For the text-containing cell, return its midpoint in [X, Y] coordinate format. 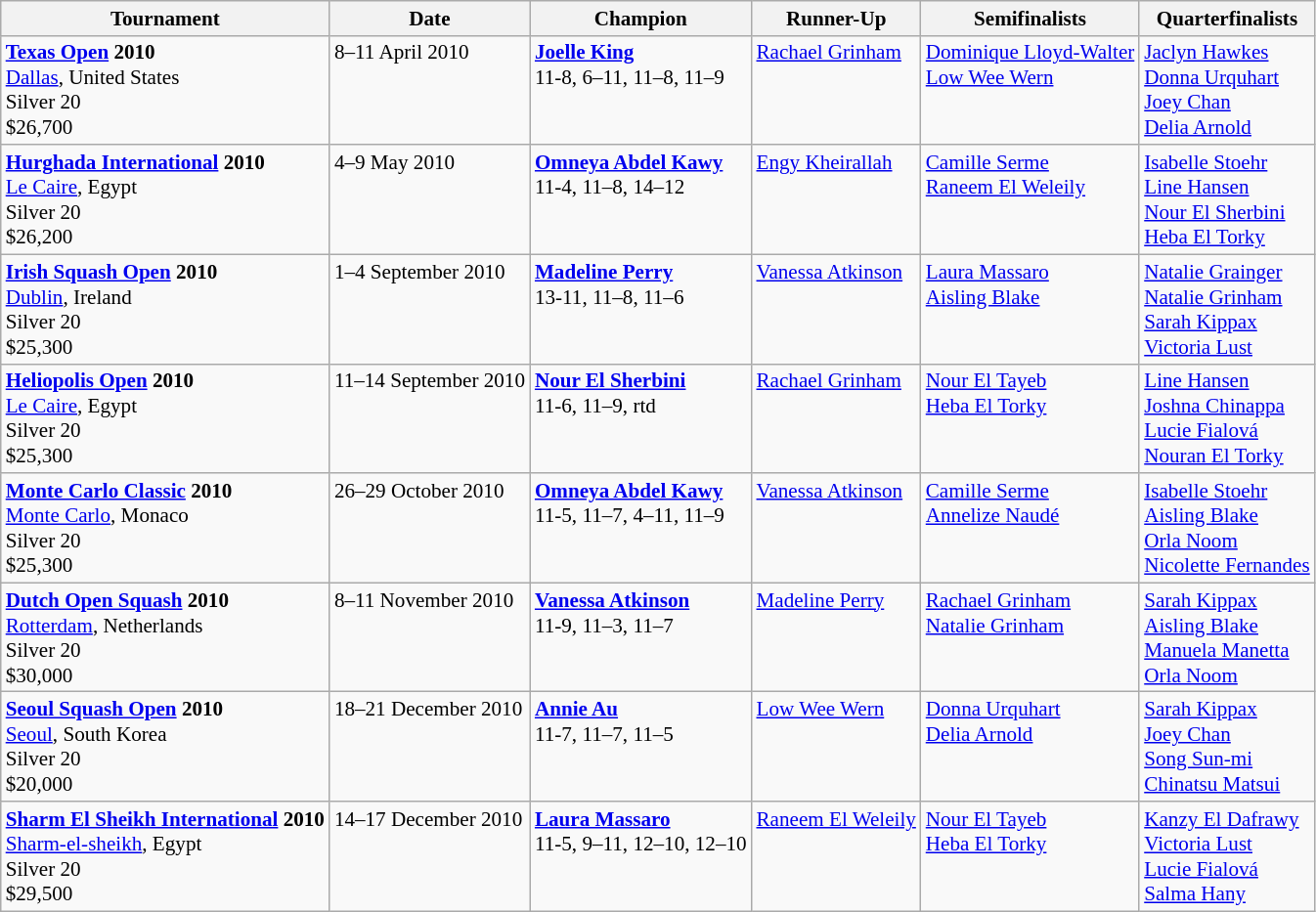
Kanzy El Dafrawy Victoria Lust Lucie Fialová Salma Hany [1226, 856]
26–29 October 2010 [430, 528]
Nour El Sherbini11-6, 11–9, rtd [641, 418]
Quarterfinalists [1226, 18]
Jaclyn Hawkes Donna Urquhart Joey Chan Delia Arnold [1226, 90]
Dominique Lloyd-Walter Low Wee Wern [1031, 90]
Dutch Open Squash 2010 Rotterdam, NetherlandsSilver 20$30,000 [165, 637]
Semifinalists [1031, 18]
Sarah Kippax Aisling Blake Manuela Manetta Orla Noom [1226, 637]
Camille Serme Annelize Naudé [1031, 528]
Raneem El Weleily [837, 856]
11–14 September 2010 [430, 418]
4–9 May 2010 [430, 199]
Line Hansen Joshna Chinappa Lucie Fialová Nouran El Torky [1226, 418]
14–17 December 2010 [430, 856]
Madeline Perry [837, 637]
Engy Kheirallah [837, 199]
Irish Squash Open 2010 Dublin, IrelandSilver 20$25,300 [165, 309]
8–11 April 2010 [430, 90]
Champion [641, 18]
Laura Massaro Aisling Blake [1031, 309]
Isabelle Stoehr Aisling Blake Orla Noom Nicolette Fernandes [1226, 528]
Hurghada International 2010 Le Caire, EgyptSilver 20$26,200 [165, 199]
Annie Au11-7, 11–7, 11–5 [641, 747]
Heliopolis Open 2010 Le Caire, EgyptSilver 20$25,300 [165, 418]
Donna Urquhart Delia Arnold [1031, 747]
Seoul Squash Open 2010 Seoul, South KoreaSilver 20$20,000 [165, 747]
Isabelle Stoehr Line Hansen Nour El Sherbini Heba El Torky [1226, 199]
Omneya Abdel Kawy11-4, 11–8, 14–12 [641, 199]
Sarah Kippax Joey Chan Song Sun-mi Chinatsu Matsui [1226, 747]
Omneya Abdel Kawy11-5, 11–7, 4–11, 11–9 [641, 528]
Low Wee Wern [837, 747]
Natalie Grainger Natalie Grinham Sarah Kippax Victoria Lust [1226, 309]
Texas Open 2010 Dallas, United StatesSilver 20$26,700 [165, 90]
Date [430, 18]
Tournament [165, 18]
Runner-Up [837, 18]
Madeline Perry13-11, 11–8, 11–6 [641, 309]
Laura Massaro11-5, 9–11, 12–10, 12–10 [641, 856]
Monte Carlo Classic 2010 Monte Carlo, MonacoSilver 20$25,300 [165, 528]
Camille Serme Raneem El Weleily [1031, 199]
8–11 November 2010 [430, 637]
Sharm El Sheikh International 2010 Sharm-el-sheikh, EgyptSilver 20$29,500 [165, 856]
Rachael Grinham Natalie Grinham [1031, 637]
Joelle King11-8, 6–11, 11–8, 11–9 [641, 90]
Vanessa Atkinson11-9, 11–3, 11–7 [641, 637]
18–21 December 2010 [430, 747]
1–4 September 2010 [430, 309]
